Determine the (x, y) coordinate at the center of the cell enclosing the given text.  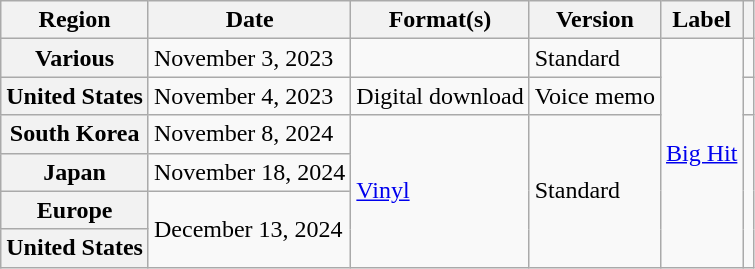
Format(s) (440, 20)
South Korea (75, 134)
Big Hit (701, 153)
November 3, 2023 (249, 58)
Voice memo (594, 96)
Japan (75, 172)
November 18, 2024 (249, 172)
Date (249, 20)
November 8, 2024 (249, 134)
Region (75, 20)
Vinyl (440, 191)
Label (701, 20)
November 4, 2023 (249, 96)
Digital download (440, 96)
December 13, 2024 (249, 229)
Various (75, 58)
Version (594, 20)
Europe (75, 210)
